Find where the given text appears and provide that cell's center as (X, Y) coordinate. 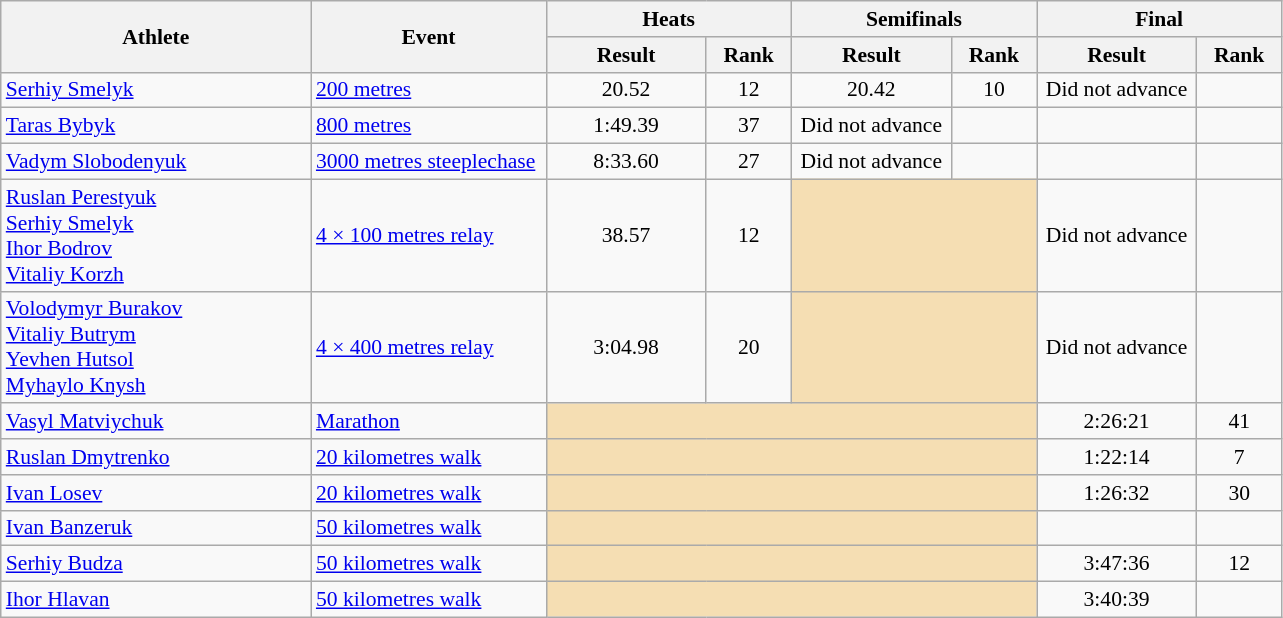
4 × 100 metres relay (428, 235)
27 (748, 162)
Vadym Slobodenyuk (156, 162)
20.42 (871, 90)
Ihor Hlavan (156, 600)
20.52 (626, 90)
Serhiy Budza (156, 564)
2:26:21 (1116, 422)
Heats (668, 19)
38.57 (626, 235)
Vasyl Matviychuk (156, 422)
30 (1240, 493)
Ruslan Dmytrenko (156, 457)
Athlete (156, 36)
Final (1158, 19)
Event (428, 36)
20 (748, 347)
Serhiy Smelyk (156, 90)
1:26:32 (1116, 493)
4 × 400 metres relay (428, 347)
Ivan Banzeruk (156, 528)
Taras Bybyk (156, 126)
41 (1240, 422)
200 metres (428, 90)
3:47:36 (1116, 564)
Volodymyr BurakovVitaliy ButrymYevhen HutsolMyhaylo Knysh (156, 347)
Ruslan PerestyukSerhiy SmelykIhor BodrovVitaliy Korzh (156, 235)
10 (994, 90)
1:49.39 (626, 126)
37 (748, 126)
3:04.98 (626, 347)
8:33.60 (626, 162)
1:22:14 (1116, 457)
7 (1240, 457)
3:40:39 (1116, 600)
Semifinals (914, 19)
3000 metres steeplechase (428, 162)
800 metres (428, 126)
Marathon (428, 422)
Ivan Losev (156, 493)
